Search for the cell housing the specified text and yield its (X, Y) center coordinate. 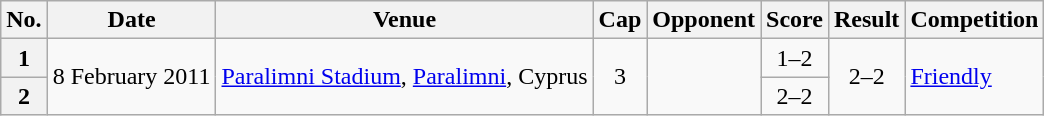
Date (132, 20)
3 (620, 77)
No. (24, 20)
Opponent (704, 20)
Cap (620, 20)
Score (795, 20)
Venue (404, 20)
Paralimni Stadium, Paralimni, Cyprus (404, 77)
Result (866, 20)
8 February 2011 (132, 77)
1 (24, 58)
Friendly (974, 77)
Competition (974, 20)
1–2 (795, 58)
2 (24, 96)
